Find where the given text appears and provide that cell's center as [x, y] coordinate. 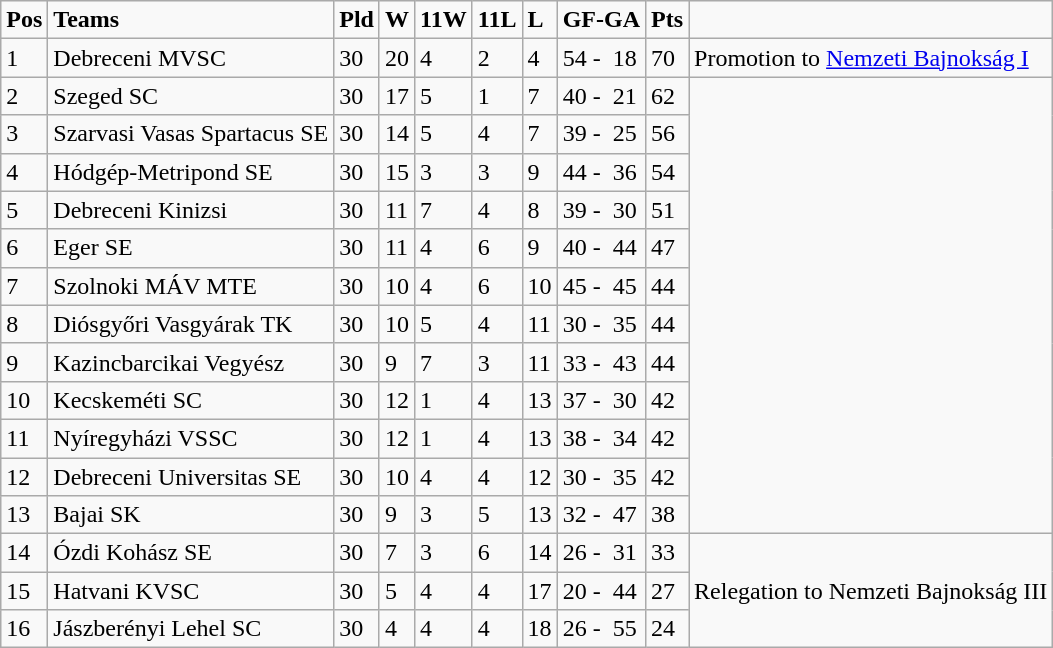
47 [666, 248]
Nyíregyházi VSSC [191, 438]
L [540, 20]
33 [666, 553]
W [396, 20]
38 - 34 [601, 438]
Bajai SK [191, 515]
Debreceni MVSC [191, 58]
11L [497, 20]
16 [24, 629]
56 [666, 134]
20 [396, 58]
20 - 44 [601, 591]
70 [666, 58]
40 - 21 [601, 96]
38 [666, 515]
GF-GA [601, 20]
39 - 30 [601, 210]
32 - 47 [601, 515]
Pts [666, 20]
37 - 30 [601, 400]
Pos [24, 20]
Debreceni Kinizsi [191, 210]
27 [666, 591]
39 - 25 [601, 134]
24 [666, 629]
18 [540, 629]
Teams [191, 20]
51 [666, 210]
54 - 18 [601, 58]
26 - 55 [601, 629]
Jászberényi Lehel SC [191, 629]
Hódgép-Metripond SE [191, 172]
62 [666, 96]
33 - 43 [601, 362]
Szolnoki MÁV MTE [191, 286]
Diósgyőri Vasgyárak TK [191, 324]
40 - 44 [601, 248]
Szeged SC [191, 96]
11W [444, 20]
Promotion to Nemzeti Bajnokság I [871, 58]
Relegation to Nemzeti Bajnokság III [871, 591]
Pld [357, 20]
Szarvasi Vasas Spartacus SE [191, 134]
Hatvani KVSC [191, 591]
44 - 36 [601, 172]
Debreceni Universitas SE [191, 477]
Ózdi Kohász SE [191, 553]
26 - 31 [601, 553]
Eger SE [191, 248]
54 [666, 172]
Kecskeméti SC [191, 400]
Kazincbarcikai Vegyész [191, 362]
45 - 45 [601, 286]
